Identify which cell holds the provided text, then report its (x, y) central coordinate. 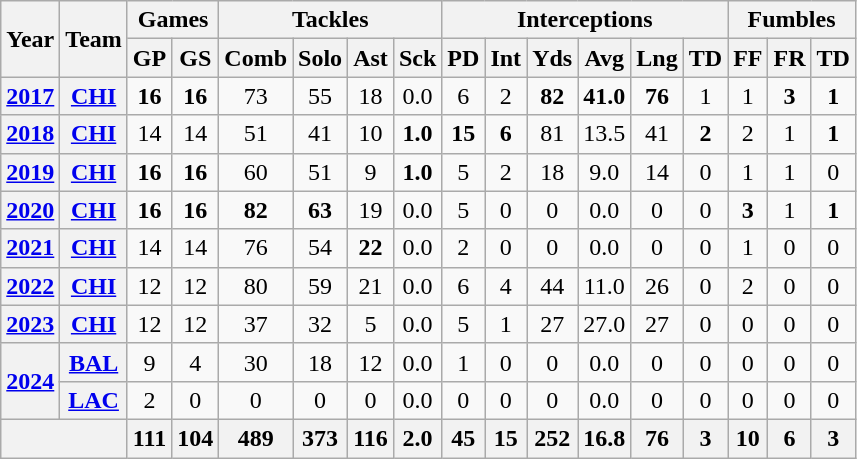
2020 (30, 210)
2017 (30, 96)
BAL (94, 362)
30 (256, 362)
63 (320, 210)
2.0 (417, 438)
FF (748, 58)
41.0 (604, 96)
LAC (94, 400)
21 (371, 286)
26 (657, 286)
Tackles (330, 20)
Solo (320, 58)
2021 (30, 248)
111 (149, 438)
Games (172, 20)
73 (256, 96)
81 (552, 134)
54 (320, 248)
2019 (30, 172)
PD (464, 58)
37 (256, 324)
2024 (30, 381)
22 (371, 248)
80 (256, 286)
Sck (417, 58)
55 (320, 96)
Interceptions (585, 20)
252 (552, 438)
13.5 (604, 134)
116 (371, 438)
11.0 (604, 286)
FR (790, 58)
45 (464, 438)
Avg (604, 58)
Ast (371, 58)
16.8 (604, 438)
32 (320, 324)
2022 (30, 286)
44 (552, 286)
60 (256, 172)
59 (320, 286)
Int (506, 58)
27.0 (604, 324)
GP (149, 58)
19 (371, 210)
2023 (30, 324)
Lng (657, 58)
373 (320, 438)
2018 (30, 134)
Comb (256, 58)
104 (196, 438)
9.0 (604, 172)
Year (30, 39)
GS (196, 58)
489 (256, 438)
Team (94, 39)
Fumbles (792, 20)
Yds (552, 58)
